Return the [x, y] coordinate for the center point of the cell that contains the specified text.  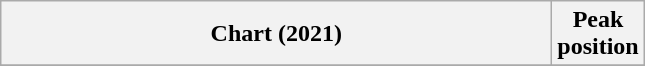
Chart (2021) [276, 34]
Peakposition [598, 34]
